Search for the cell housing the specified text and yield its (X, Y) center coordinate. 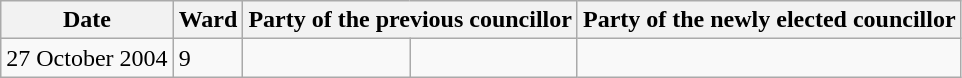
Ward (208, 20)
Date (87, 20)
Party of the previous councillor (410, 20)
9 (208, 58)
Party of the newly elected councillor (769, 20)
27 October 2004 (87, 58)
